From the cell containing the given text, extract its center point as [X, Y] coordinate. 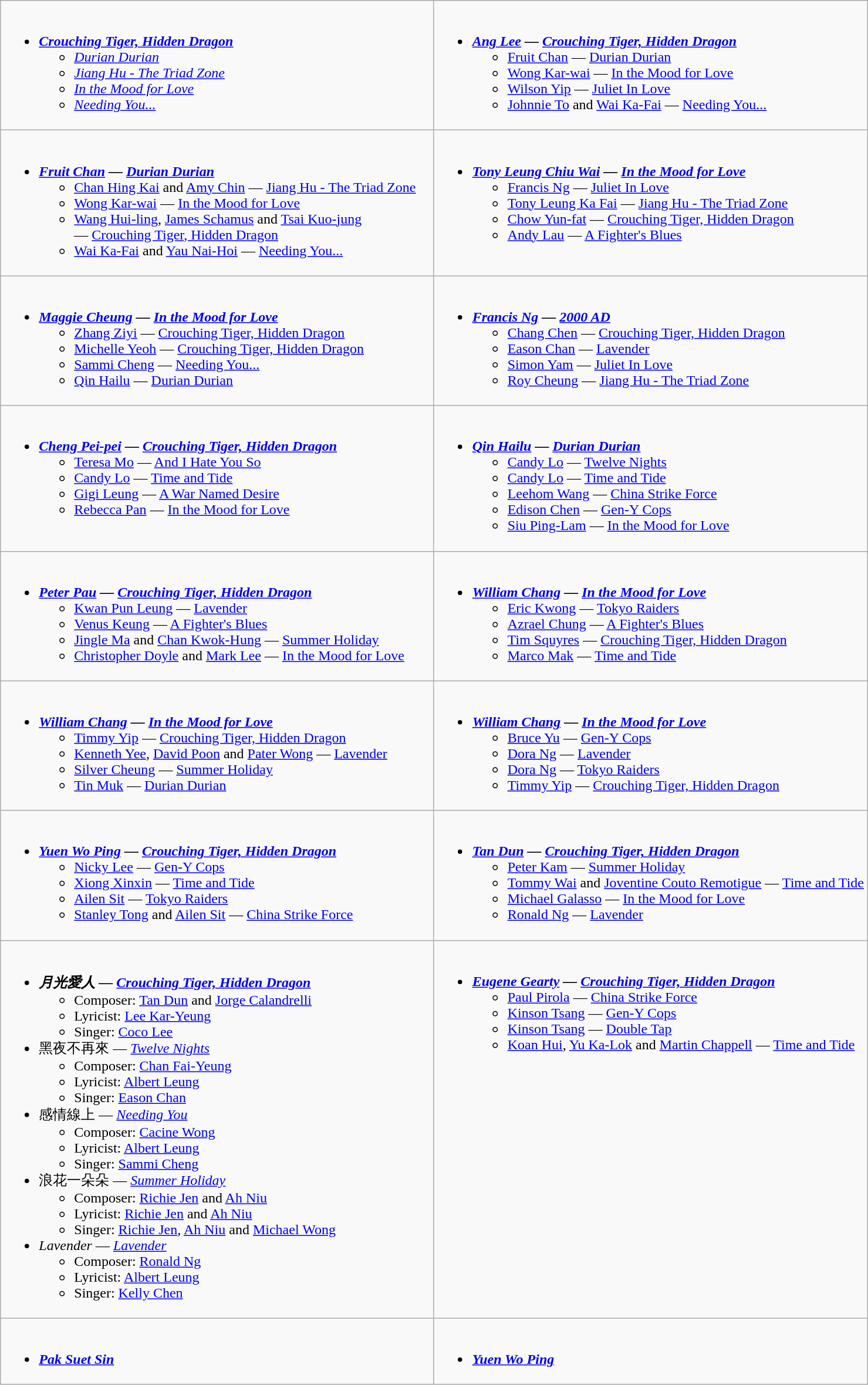
William Chang — In the Mood for LoveBruce Yu — Gen-Y CopsDora Ng — LavenderDora Ng — Tokyo RaidersTimmy Yip — Crouching Tiger, Hidden Dragon [650, 745]
Pak Suet Sin [217, 1351]
Francis Ng — 2000 ADChang Chen — Crouching Tiger, Hidden DragonEason Chan — LavenderSimon Yam — Juliet In LoveRoy Cheung — Jiang Hu - The Triad Zone [650, 340]
Yuen Wo Ping [650, 1351]
Crouching Tiger, Hidden DragonDurian DurianJiang Hu - The Triad ZoneIn the Mood for LoveNeeding You... [217, 66]
